Output the [x, y] coordinate of the center of the cell containing the given text.  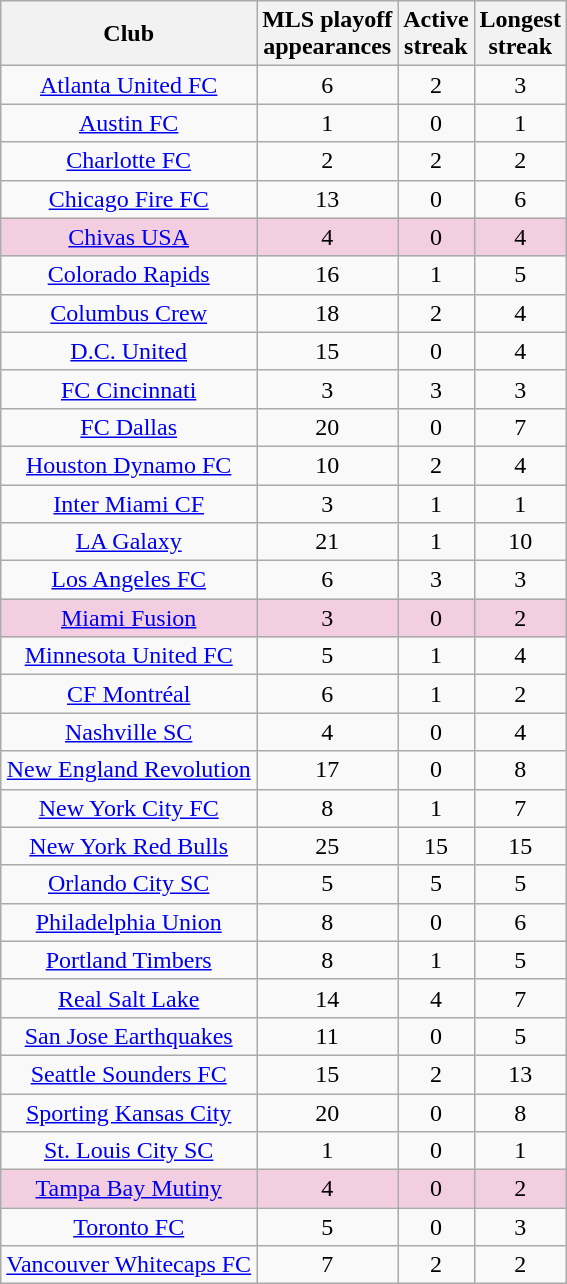
St. Louis City SC [129, 1151]
Chicago Fire FC [129, 199]
Inter Miami CF [129, 503]
CF Montréal [129, 694]
D.C. United [129, 351]
Tampa Bay Mutiny [129, 1189]
17 [328, 770]
Sporting Kansas City [129, 1113]
LA Galaxy [129, 542]
18 [328, 313]
Real Salt Lake [129, 998]
Charlotte FC [129, 161]
Portland Timbers [129, 960]
MLS playoffappearances [328, 34]
New England Revolution [129, 770]
FC Dallas [129, 427]
Miami Fusion [129, 618]
Minnesota United FC [129, 656]
Los Angeles FC [129, 580]
FC Cincinnati [129, 389]
Toronto FC [129, 1227]
25 [328, 846]
Seattle Sounders FC [129, 1074]
Philadelphia Union [129, 922]
Orlando City SC [129, 884]
Colorado Rapids [129, 275]
Club [129, 34]
New York Red Bulls [129, 846]
21 [328, 542]
11 [328, 1036]
Chivas USA [129, 237]
Vancouver Whitecaps FC [129, 1265]
Activestreak [436, 34]
Houston Dynamo FC [129, 465]
14 [328, 998]
Longeststreak [520, 34]
Austin FC [129, 123]
New York City FC [129, 808]
16 [328, 275]
Nashville SC [129, 732]
San Jose Earthquakes [129, 1036]
Atlanta United FC [129, 85]
Columbus Crew [129, 313]
